From the cell containing the given text, extract its center point as [x, y] coordinate. 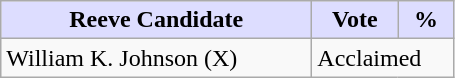
Reeve Candidate [156, 20]
% [426, 20]
Acclaimed [383, 58]
Vote [355, 20]
William K. Johnson (X) [156, 58]
